Provide the (X, Y) coordinate of the cell's center where the given text is located.  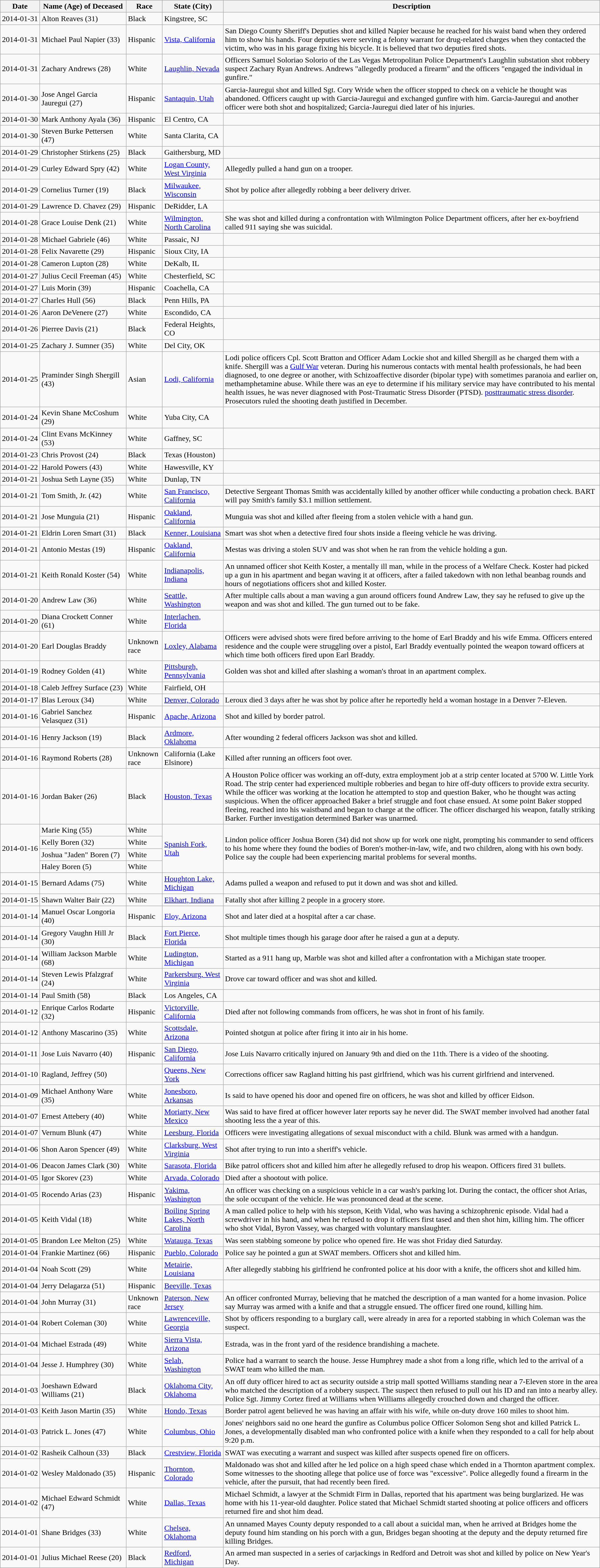
Chelsea, Oklahoma (193, 1532)
Name (Age) of Deceased (83, 6)
Shot and killed by border patrol. (412, 717)
John Murray (31) (83, 1302)
Interlachen, Florida (193, 621)
Charles Hull (56) (83, 300)
Apache, Arizona (193, 717)
Steven Lewis Pfalzgraf (24) (83, 979)
Shot by police after allegedly robbing a beer delivery driver. (412, 190)
Munguia was shot and killed after fleeing from a stolen vehicle with a hand gun. (412, 517)
After allegedly stabbing his girlfriend he confronted police at his door with a knife, the officers shot and killed him. (412, 1269)
Gaithersburg, MD (193, 152)
Aaron DeVenere (27) (83, 312)
Coachella, CA (193, 288)
Columbus, Ohio (193, 1431)
Joshua "Jaden" Boren (7) (83, 855)
Watauga, Texas (193, 1240)
Tom Smith, Jr. (42) (83, 495)
Was seen stabbing someone by police who opened fire. He was shot Friday died Saturday. (412, 1240)
Fort Pierce, Florida (193, 937)
Ardmore, Oklahoma (193, 737)
2014-01-22 (20, 467)
Boiling Spring Lakes, North Carolina (193, 1220)
Brandon Lee Melton (25) (83, 1240)
Michael Paul Napier (33) (83, 39)
Fairfield, OH (193, 688)
Santaquin, Utah (193, 98)
Shane Bridges (33) (83, 1532)
Mestas was driving a stolen SUV and was shot when he ran from the vehicle holding a gun. (412, 550)
Ernest Attebery (40) (83, 1116)
Enrique Carlos Rodarte (32) (83, 1012)
Clarksburg, West Virginia (193, 1149)
Keith Ronald Koster (54) (83, 575)
Chesterfield, SC (193, 276)
Gregory Vaughn Hill Jr (30) (83, 937)
Hondo, Texas (193, 1411)
Yakima, Washington (193, 1195)
Clint Evans McKinney (53) (83, 438)
Julius Michael Reese (20) (83, 1557)
Del City, OK (193, 345)
Shot by officers responding to a burglary call, were already in area for a reported stabbing in which Coleman was the suspect. (412, 1323)
Robert Coleman (30) (83, 1323)
Cornelius Turner (19) (83, 190)
Keith Jason Martin (35) (83, 1411)
Michael Estrada (49) (83, 1344)
After wounding 2 federal officers Jackson was shot and killed. (412, 737)
Jose Luis Navarro critically injured on January 9th and died on the 11th. There is a video of the shooting. (412, 1054)
Houston, Texas (193, 796)
2014-01-09 (20, 1095)
Rodney Golden (41) (83, 671)
Queens, New York (193, 1074)
Julius Cecil Freeman (45) (83, 276)
Los Angeles, CA (193, 995)
Arvada, Colorado (193, 1178)
San Francisco, California (193, 495)
Earl Douglas Braddy (83, 646)
Bike patrol officers shot and killed him after he allegedly refused to drop his weapon. Officers fired 31 bullets. (412, 1166)
Vernum Blunk (47) (83, 1132)
Shot after trying to run into a sheriff's vehicle. (412, 1149)
Eldrin Loren Smart (31) (83, 533)
Leroux died 3 days after he was shot by police after he reportedly held a woman hostage in a Denver 7-Eleven. (412, 700)
Zachary Andrews (28) (83, 69)
2014-01-11 (20, 1054)
2014-01-17 (20, 700)
Police had a warrant to search the house. Jesse Humphrey made a shot from a long rifle, which led to the arrival of a SWAT team who killed the man. (412, 1365)
Wesley Maldonado (35) (83, 1473)
Kelly Boren (32) (83, 842)
Estrada, was in the front yard of the residence brandishing a machete. (412, 1344)
Allegedly pulled a hand gun on a trooper. (412, 169)
Description (412, 6)
Killed after running an officers foot over. (412, 758)
An armed man suspected in a series of carjackings in Redford and Detroit was shot and killed by police on New Year's Day. (412, 1557)
Shot and later died at a hospital after a car chase. (412, 917)
Raymond Roberts (28) (83, 758)
Sioux City, IA (193, 252)
Praminder Singh Shergill (43) (83, 379)
2014-01-10 (20, 1074)
Jose Munguia (21) (83, 517)
Diana Crockett Conner (61) (83, 621)
Gaffney, SC (193, 438)
Michael Gabriele (46) (83, 239)
Michael Anthony Ware (35) (83, 1095)
Selah, Washington (193, 1365)
Caleb Jeffrey Surface (23) (83, 688)
Chris Provost (24) (83, 455)
Kenner, Louisiana (193, 533)
Shot multiple times though his garage door after he raised a gun at a deputy. (412, 937)
Patrick L. Jones (47) (83, 1431)
Gabriel Sanchez Velasquez (31) (83, 717)
Leesburg, Florida (193, 1132)
Race (144, 6)
Jonesboro, Arkansas (193, 1095)
Thornton, Colorado (193, 1473)
Grace Louise Denk (21) (83, 222)
Jose Angel Garcia Jauregui (27) (83, 98)
Bernard Adams (75) (83, 883)
Started as a 911 hang up, Marble was shot and killed after a confrontation with a Michigan state trooper. (412, 958)
Indianapolis, Indiana (193, 575)
California (Lake Elsinore) (193, 758)
Kevin Shane McCoshum (29) (83, 417)
Dunlap, TN (193, 479)
Kingstree, SC (193, 19)
Rocendo Arias (23) (83, 1195)
Metairie, Louisiana (193, 1269)
Died after a shootout with police. (412, 1178)
DeRidder, LA (193, 206)
Pueblo, Colorado (193, 1253)
Milwaukee, Wisconsin (193, 190)
Felix Navarette (29) (83, 252)
Ragland, Jeffrey (50) (83, 1074)
Zachary J. Sumner (35) (83, 345)
Denver, Colorado (193, 700)
2014-01-23 (20, 455)
Fatally shot after killing 2 people in a grocery store. (412, 900)
Marie King (55) (83, 830)
Harold Powers (43) (83, 467)
Keith Vidal (18) (83, 1220)
DeKalb, IL (193, 264)
Is said to have opened his door and opened fire on officers, he was shot and killed by officer Eidson. (412, 1095)
Passaic, NJ (193, 239)
Anthony Mascarino (35) (83, 1033)
Scottsdale, Arizona (193, 1033)
Houghton Lake, Michigan (193, 883)
Beeville, Texas (193, 1286)
Jerry Delagarza (51) (83, 1286)
Henry Jackson (19) (83, 737)
Drove car toward officer and was shot and killed. (412, 979)
William Jackson Marble (68) (83, 958)
Deacon James Clark (30) (83, 1166)
Lawrence D. Chavez (29) (83, 206)
Michael Edward Schmidt (47) (83, 1503)
Pointed shotgun at police after firing it into air in his home. (412, 1033)
Wilmington, North Carolina (193, 222)
Antonio Mestas (19) (83, 550)
Joshua Seth Layne (35) (83, 479)
Lodi, California (193, 379)
Yuba City, CA (193, 417)
Steven Burke Pettersen (47) (83, 136)
Sarasota, Florida (193, 1166)
Elkhart, Indiana (193, 900)
Jesse J. Humphrey (30) (83, 1365)
El Centro, CA (193, 119)
SWAT was executing a warrant and suspect was killed after suspects opened fire on officers. (412, 1453)
Logan County, West Virginia (193, 169)
Eloy, Arizona (193, 917)
Spanish Fork, Utah (193, 848)
Pittsburgh, Pennsylvania (193, 671)
Corrections officer saw Ragland hitting his past girlfriend, which was his current girlfriend and intervened. (412, 1074)
Seattle, Washington (193, 600)
Joeshawn Edward Williams (21) (83, 1390)
Curley Edward Spry (42) (83, 169)
Texas (Houston) (193, 455)
San Diego, California (193, 1054)
Vista, California (193, 39)
Officers were investigating allegations of sexual misconduct with a child. Blunk was armed with a handgun. (412, 1132)
Alton Reaves (31) (83, 19)
Moriarty, New Mexico (193, 1116)
Shawn Walter Bair (22) (83, 900)
Mark Anthony Ayala (36) (83, 119)
Asian (144, 379)
Haley Boren (5) (83, 867)
Paul Smith (58) (83, 995)
She was shot and killed during a confrontation with Wilmington Police Department officers, after her ex-boyfriend called 911 saying she was suicidal. (412, 222)
Jose Luis Navarro (40) (83, 1054)
Dallas, Texas (193, 1503)
Loxley, Alabama (193, 646)
Died after not following commands from officers, he was shot in front of his family. (412, 1012)
2014-01-18 (20, 688)
Adams pulled a weapon and refused to put it down and was shot and killed. (412, 883)
Federal Heights, CO (193, 329)
Hawesville, KY (193, 467)
Victorville, California (193, 1012)
Pierree Davis (21) (83, 329)
Luis Morin (39) (83, 288)
Blas Leroux (34) (83, 700)
Escondido, CA (193, 312)
Sierra Vista, Arizona (193, 1344)
Smart was shot when a detective fired four shots inside a fleeing vehicle he was driving. (412, 533)
Penn Hills, PA (193, 300)
Igor Skorev (23) (83, 1178)
Paterson, New Jersey (193, 1302)
Jordan Baker (26) (83, 796)
Date (20, 6)
Christopher Stirkens (25) (83, 152)
Manuel Oscar Longoria (40) (83, 917)
Santa Clarita, CA (193, 136)
Police say he pointed a gun at SWAT members. Officers shot and killed him. (412, 1253)
Laughlin, Nevada (193, 69)
Lawrenceville, Georgia (193, 1323)
Noah Scott (29) (83, 1269)
Border patrol agent believed he was having an affair with his wife, while on-duty drove 160 miles to shoot him. (412, 1411)
State (City) (193, 6)
Shon Aaron Spencer (49) (83, 1149)
2014-01-19 (20, 671)
Parkersburg, West Virginia (193, 979)
Ludington, Michigan (193, 958)
Crestview, Florida (193, 1453)
Rasheik Calhoun (33) (83, 1453)
Oklahoma City, Oklahoma (193, 1390)
Redford, Michigan (193, 1557)
Frankie Martinez (66) (83, 1253)
Cameron Lupton (28) (83, 264)
Andrew Law (36) (83, 600)
Golden was shot and killed after slashing a woman's throat in an apartment complex. (412, 671)
